Detect which cell encompasses the target text, then output its [x, y] center coordinate. 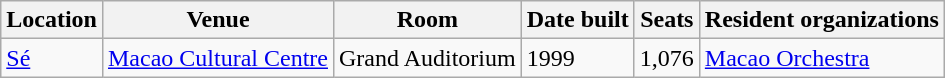
Macao Orchestra [822, 58]
Grand Auditorium [427, 58]
Seats [666, 20]
Location [52, 20]
Date built [578, 20]
Venue [218, 20]
Macao Cultural Centre [218, 58]
Resident organizations [822, 20]
1,076 [666, 58]
Room [427, 20]
1999 [578, 58]
Sé [52, 58]
